Detect which cell encompasses the target text, then output its [x, y] center coordinate. 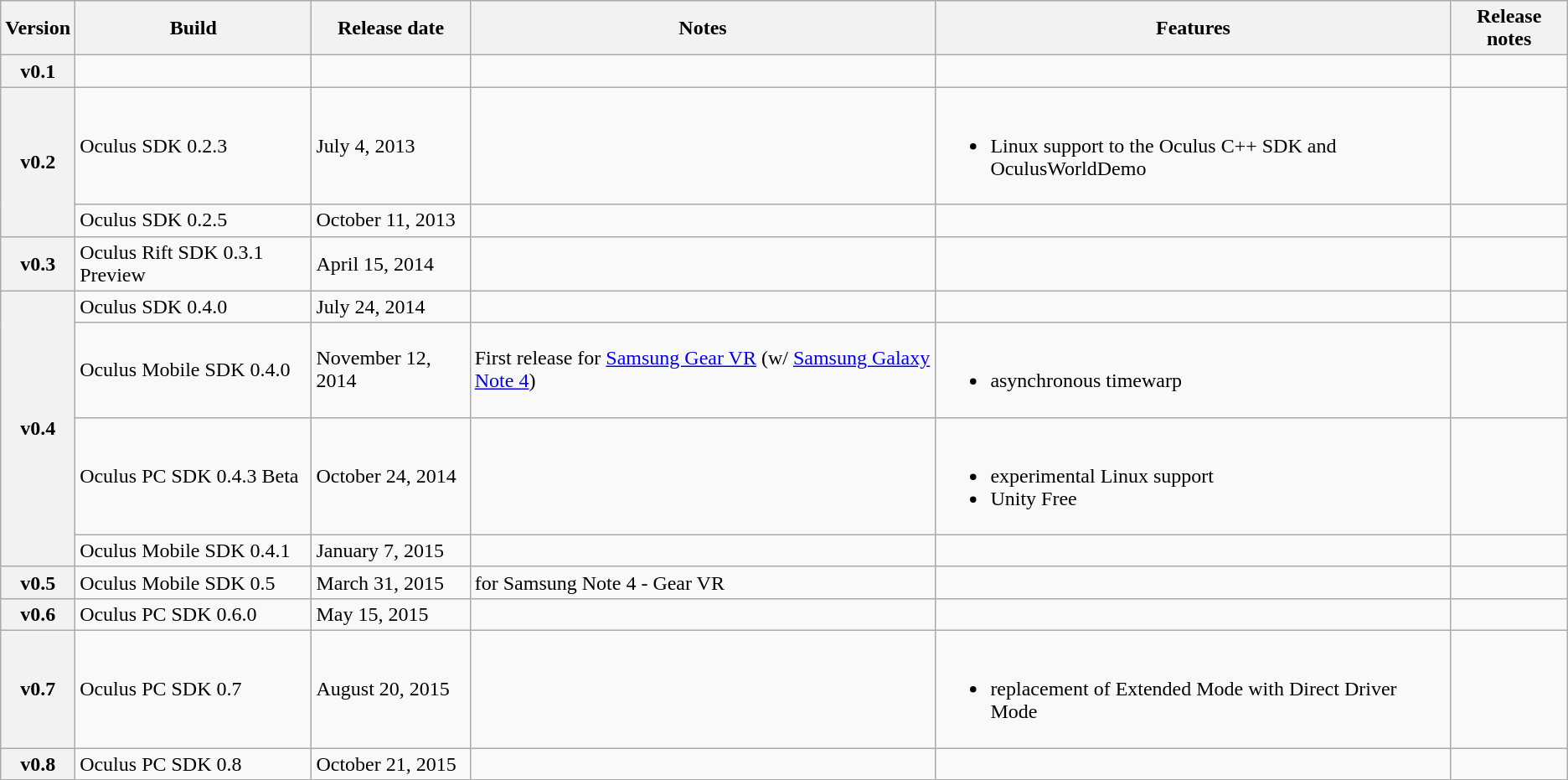
Oculus Mobile SDK 0.5 [193, 582]
April 15, 2014 [390, 263]
First release for Samsung Gear VR (w/ Samsung Galaxy Note 4) [703, 370]
v0.4 [39, 429]
Oculus PC SDK 0.7 [193, 689]
Build [193, 28]
March 31, 2015 [390, 582]
Features [1193, 28]
asynchronous timewarp [1193, 370]
v0.7 [39, 689]
v0.2 [39, 162]
August 20, 2015 [390, 689]
Oculus SDK 0.4.0 [193, 307]
v0.5 [39, 582]
Oculus Mobile SDK 0.4.1 [193, 550]
Oculus PC SDK 0.6.0 [193, 614]
v0.3 [39, 263]
Oculus Mobile SDK 0.4.0 [193, 370]
Release notes [1509, 28]
experimental Linux supportUnity Free [1193, 476]
Release date [390, 28]
November 12, 2014 [390, 370]
July 4, 2013 [390, 146]
Oculus SDK 0.2.3 [193, 146]
October 21, 2015 [390, 763]
July 24, 2014 [390, 307]
October 24, 2014 [390, 476]
v0.8 [39, 763]
October 11, 2013 [390, 220]
Version [39, 28]
Linux support to the Oculus C++ SDK and OculusWorldDemo [1193, 146]
May 15, 2015 [390, 614]
Notes [703, 28]
replacement of Extended Mode with Direct Driver Mode [1193, 689]
Oculus SDK 0.2.5 [193, 220]
January 7, 2015 [390, 550]
v0.1 [39, 71]
Oculus PC SDK 0.8 [193, 763]
v0.6 [39, 614]
for Samsung Note 4 - Gear VR [703, 582]
Oculus PC SDK 0.4.3 Beta [193, 476]
Oculus Rift SDK 0.3.1 Preview [193, 263]
